Search for the cell housing the specified text and yield its [X, Y] center coordinate. 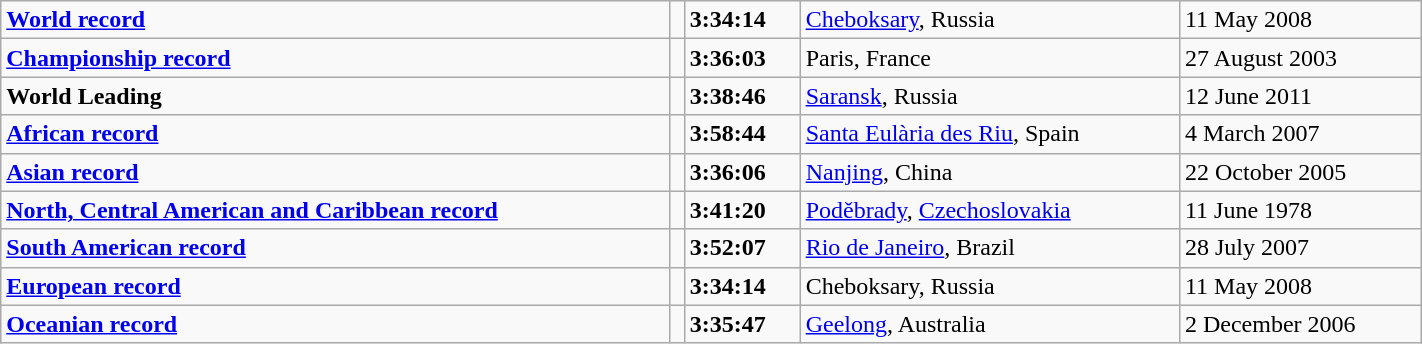
4 March 2007 [1300, 134]
World Leading [336, 96]
Oceanian record [336, 324]
11 June 1978 [1300, 210]
3:38:46 [742, 96]
World record [336, 20]
3:35:47 [742, 324]
Asian record [336, 172]
South American record [336, 248]
3:36:03 [742, 58]
28 July 2007 [1300, 248]
Rio de Janeiro, Brazil [990, 248]
European record [336, 286]
Paris, France [990, 58]
2 December 2006 [1300, 324]
North, Central American and Caribbean record [336, 210]
Geelong, Australia [990, 324]
Santa Eulària des Riu, Spain [990, 134]
12 June 2011 [1300, 96]
Nanjing, China [990, 172]
African record [336, 134]
Saransk, Russia [990, 96]
3:58:44 [742, 134]
Poděbrady, Czechoslovakia [990, 210]
3:36:06 [742, 172]
27 August 2003 [1300, 58]
Championship record [336, 58]
3:41:20 [742, 210]
22 October 2005 [1300, 172]
3:52:07 [742, 248]
